Determine the [x, y] coordinate at the center of the cell enclosing the given text.  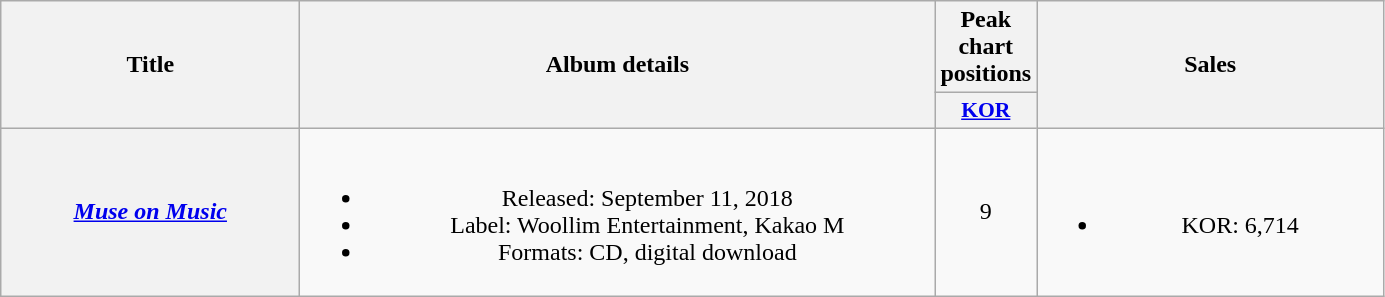
Released: September 11, 2018Label: Woollim Entertainment, Kakao MFormats: CD, digital download [618, 212]
Sales [1210, 65]
Muse on Music [150, 212]
9 [986, 212]
Album details [618, 65]
Peak chart positions [986, 47]
Title [150, 65]
KOR [986, 111]
KOR: 6,714 [1210, 212]
